Return the [X, Y] coordinate for the center point of the cell that contains the specified text.  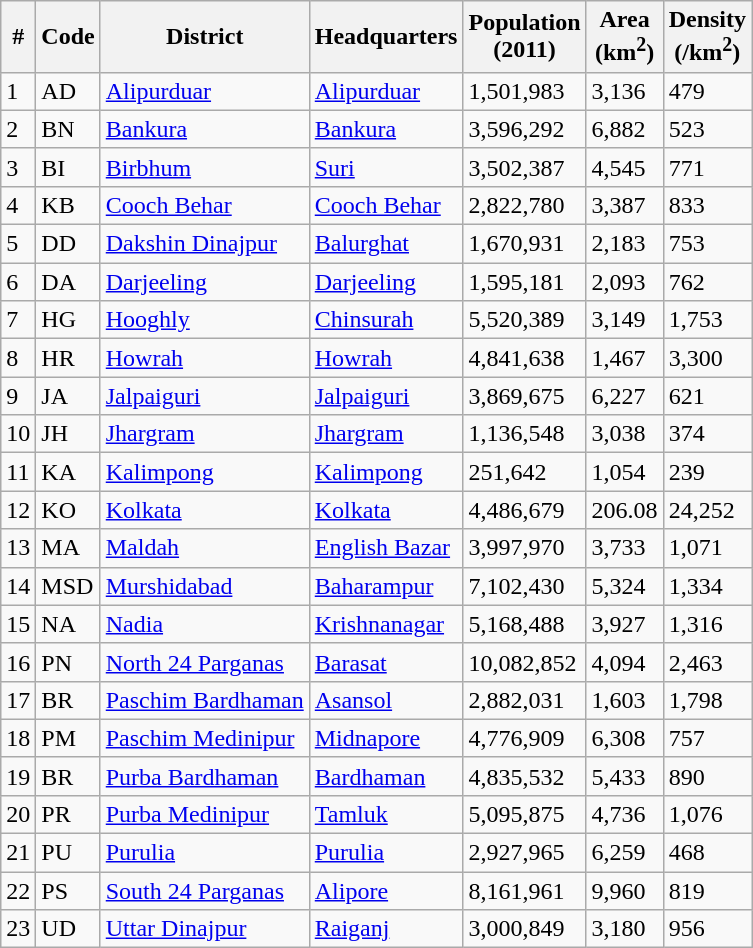
523 [707, 129]
11 [18, 472]
BN [68, 129]
7 [18, 320]
UD [68, 929]
4,736 [624, 814]
PM [68, 738]
MA [68, 548]
PS [68, 891]
Code [68, 37]
14 [18, 586]
PN [68, 662]
10 [18, 434]
Murshidabad [204, 586]
18 [18, 738]
Alipore [386, 891]
251,642 [524, 472]
3,038 [624, 434]
Area (km2) [624, 37]
3,149 [624, 320]
HR [68, 358]
BI [68, 167]
NA [68, 624]
3,869,675 [524, 396]
2 [18, 129]
3,927 [624, 624]
5,168,488 [524, 624]
9,960 [624, 891]
Baharampur [386, 586]
Krishnanagar [386, 624]
5,433 [624, 776]
21 [18, 853]
757 [707, 738]
PR [68, 814]
Tamluk [386, 814]
22 [18, 891]
8,161,961 [524, 891]
2,927,965 [524, 853]
DA [68, 282]
621 [707, 396]
206.08 [624, 510]
1,670,931 [524, 244]
1,136,548 [524, 434]
4,841,638 [524, 358]
Raiganj [386, 929]
19 [18, 776]
239 [707, 472]
Density (/km2) [707, 37]
KB [68, 205]
6 [18, 282]
Dakshin Dinajpur [204, 244]
5,324 [624, 586]
5,520,389 [524, 320]
3,136 [624, 91]
4,835,532 [524, 776]
3,502,387 [524, 167]
English Bazar [386, 548]
AD [68, 91]
5 [18, 244]
15 [18, 624]
374 [707, 434]
3 [18, 167]
PU [68, 853]
9 [18, 396]
12 [18, 510]
North 24 Parganas [204, 662]
8 [18, 358]
3,596,292 [524, 129]
1,316 [707, 624]
4,486,679 [524, 510]
6,308 [624, 738]
1,334 [707, 586]
2,463 [707, 662]
2,822,780 [524, 205]
HG [68, 320]
Balurghat [386, 244]
Maldah [204, 548]
Barasat [386, 662]
JH [68, 434]
890 [707, 776]
16 [18, 662]
24,252 [707, 510]
20 [18, 814]
6,259 [624, 853]
5,095,875 [524, 814]
Chinsurah [386, 320]
DD [68, 244]
Birbhum [204, 167]
23 [18, 929]
479 [707, 91]
1,071 [707, 548]
Uttar Dinajpur [204, 929]
1,501,983 [524, 91]
1,595,181 [524, 282]
3,180 [624, 929]
1 [18, 91]
Asansol [386, 700]
1,753 [707, 320]
771 [707, 167]
Purba Bardhaman [204, 776]
South 24 Parganas [204, 891]
3,733 [624, 548]
819 [707, 891]
3,997,970 [524, 548]
JA [68, 396]
KO [68, 510]
17 [18, 700]
Hooghly [204, 320]
# [18, 37]
13 [18, 548]
3,300 [707, 358]
7,102,430 [524, 586]
10,082,852 [524, 662]
Nadia [204, 624]
Bardhaman [386, 776]
1,467 [624, 358]
2,093 [624, 282]
Midnapore [386, 738]
6,882 [624, 129]
Headquarters [386, 37]
1,054 [624, 472]
4,545 [624, 167]
956 [707, 929]
2,882,031 [524, 700]
Purba Medinipur [204, 814]
4,094 [624, 662]
MSD [68, 586]
4,776,909 [524, 738]
District [204, 37]
Paschim Medinipur [204, 738]
6,227 [624, 396]
1,798 [707, 700]
2,183 [624, 244]
Population (2011) [524, 37]
1,076 [707, 814]
762 [707, 282]
4 [18, 205]
833 [707, 205]
753 [707, 244]
3,387 [624, 205]
Suri [386, 167]
3,000,849 [524, 929]
1,603 [624, 700]
KA [68, 472]
468 [707, 853]
Paschim Bardhaman [204, 700]
